Locate the cell with the specified text and output its (X, Y) center coordinate. 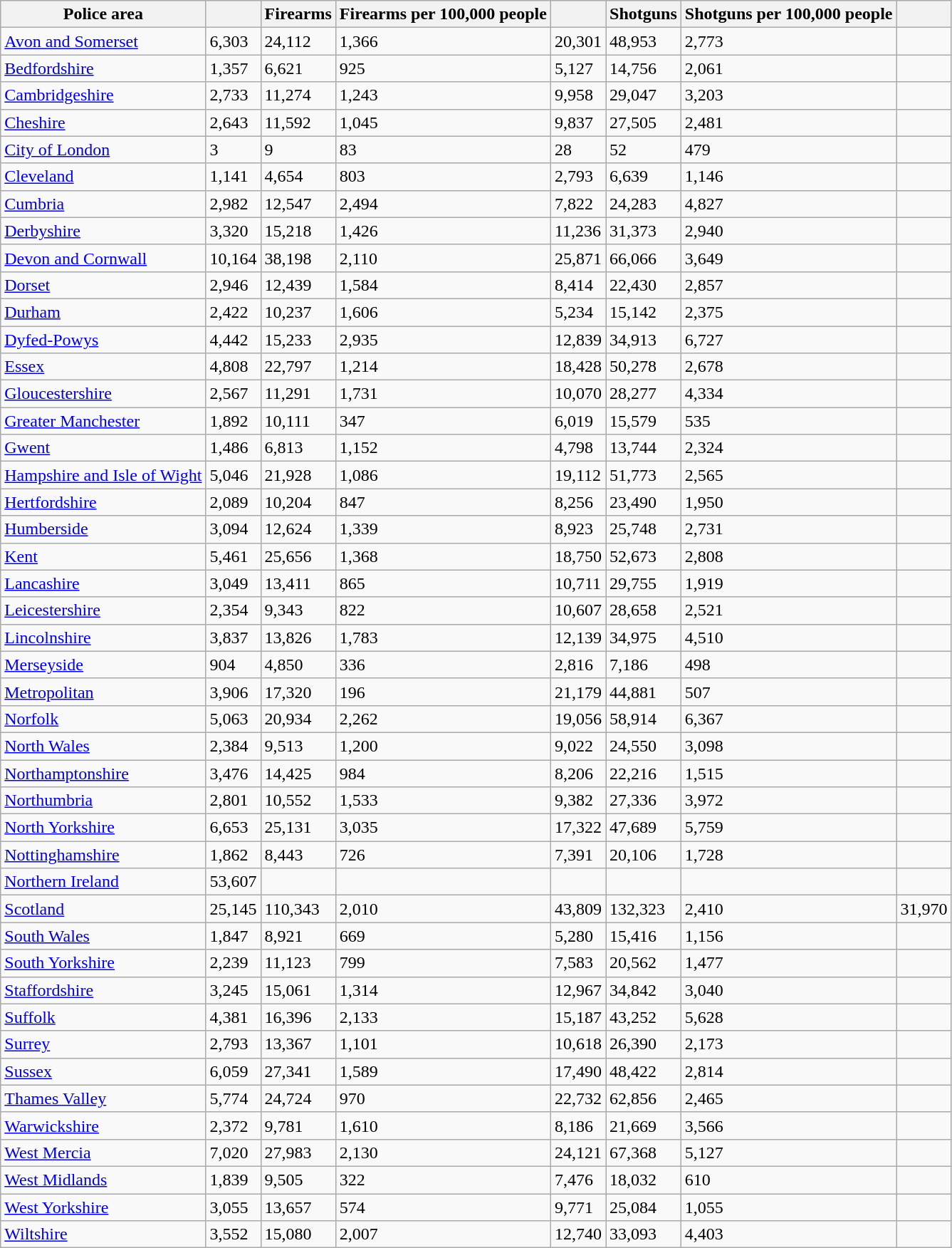
8,443 (298, 855)
3,552 (234, 1234)
11,123 (298, 963)
1,055 (789, 1207)
1,101 (443, 1044)
2,173 (789, 1044)
Norfolk (103, 719)
2,465 (789, 1098)
4,381 (234, 1017)
83 (443, 150)
11,291 (298, 394)
10,607 (578, 610)
5,234 (578, 312)
21,179 (578, 692)
29,755 (644, 583)
1,533 (443, 801)
2,375 (789, 312)
1,610 (443, 1125)
10,111 (298, 421)
19,056 (578, 719)
3,476 (234, 773)
8,186 (578, 1125)
2,678 (789, 367)
2,773 (789, 41)
2,940 (789, 231)
Cambridgeshire (103, 95)
Gwent (103, 448)
2,816 (578, 665)
Thames Valley (103, 1098)
1,426 (443, 231)
3 (234, 150)
Hertfordshire (103, 502)
7,391 (578, 855)
1,589 (443, 1071)
5,628 (789, 1017)
9,382 (578, 801)
1,146 (789, 177)
50,278 (644, 367)
5,759 (789, 828)
27,983 (298, 1153)
1,731 (443, 394)
Kent (103, 556)
12,139 (578, 638)
10,204 (298, 502)
2,007 (443, 1234)
1,368 (443, 556)
196 (443, 692)
28,277 (644, 394)
3,049 (234, 583)
12,740 (578, 1234)
Shotguns per 100,000 people (789, 14)
62,856 (644, 1098)
19,112 (578, 475)
2,946 (234, 285)
610 (789, 1180)
Northamptonshire (103, 773)
3,055 (234, 1207)
1,847 (234, 936)
3,649 (789, 258)
Hampshire and Isle of Wight (103, 475)
2,422 (234, 312)
Cumbria (103, 204)
Bedfordshire (103, 68)
22,732 (578, 1098)
Firearms (298, 14)
10,070 (578, 394)
Sussex (103, 1071)
15,579 (644, 421)
1,515 (789, 773)
31,373 (644, 231)
822 (443, 610)
865 (443, 583)
15,416 (644, 936)
4,850 (298, 665)
23,490 (644, 502)
13,411 (298, 583)
1,152 (443, 448)
15,061 (298, 990)
Greater Manchester (103, 421)
24,283 (644, 204)
6,653 (234, 828)
5,774 (234, 1098)
2,857 (789, 285)
7,822 (578, 204)
Avon and Somerset (103, 41)
25,131 (298, 828)
8,923 (578, 529)
15,080 (298, 1234)
984 (443, 773)
3,320 (234, 231)
9,513 (298, 746)
1,045 (443, 123)
6,059 (234, 1071)
7,583 (578, 963)
1,314 (443, 990)
322 (443, 1180)
2,731 (789, 529)
847 (443, 502)
1,156 (789, 936)
8,414 (578, 285)
Essex (103, 367)
Leicestershire (103, 610)
1,584 (443, 285)
10,552 (298, 801)
2,133 (443, 1017)
3,245 (234, 990)
970 (443, 1098)
24,121 (578, 1153)
1,950 (789, 502)
1,783 (443, 638)
2,814 (789, 1071)
Merseyside (103, 665)
2,354 (234, 610)
City of London (103, 150)
11,236 (578, 231)
9,771 (578, 1207)
9,837 (578, 123)
43,252 (644, 1017)
15,142 (644, 312)
17,322 (578, 828)
Lancashire (103, 583)
26,390 (644, 1044)
9,781 (298, 1125)
1,141 (234, 177)
132,323 (644, 909)
4,510 (789, 638)
535 (789, 421)
18,750 (578, 556)
17,490 (578, 1071)
1,477 (789, 963)
925 (443, 68)
28,658 (644, 610)
4,442 (234, 340)
25,748 (644, 529)
44,881 (644, 692)
2,643 (234, 123)
3,837 (234, 638)
12,547 (298, 204)
Warwickshire (103, 1125)
Lincolnshire (103, 638)
Firearms per 100,000 people (443, 14)
West Midlands (103, 1180)
8,206 (578, 773)
669 (443, 936)
1,486 (234, 448)
4,334 (789, 394)
Derbyshire (103, 231)
24,112 (298, 41)
34,842 (644, 990)
4,403 (789, 1234)
Metropolitan (103, 692)
24,550 (644, 746)
347 (443, 421)
9,022 (578, 746)
574 (443, 1207)
25,145 (234, 909)
1,728 (789, 855)
110,343 (298, 909)
1,606 (443, 312)
Police area (103, 14)
336 (443, 665)
47,689 (644, 828)
2,565 (789, 475)
34,913 (644, 340)
10,237 (298, 312)
Staffordshire (103, 990)
38,198 (298, 258)
6,639 (644, 177)
2,010 (443, 909)
2,935 (443, 340)
15,233 (298, 340)
13,657 (298, 1207)
South Yorkshire (103, 963)
67,368 (644, 1153)
9 (298, 150)
7,020 (234, 1153)
North Yorkshire (103, 828)
Northumbria (103, 801)
7,186 (644, 665)
3,098 (789, 746)
28 (578, 150)
27,336 (644, 801)
12,624 (298, 529)
4,798 (578, 448)
43,809 (578, 909)
48,953 (644, 41)
Devon and Cornwall (103, 258)
2,239 (234, 963)
2,733 (234, 95)
3,035 (443, 828)
16,396 (298, 1017)
48,422 (644, 1071)
2,110 (443, 258)
2,324 (789, 448)
20,934 (298, 719)
South Wales (103, 936)
1,862 (234, 855)
27,341 (298, 1071)
3,040 (789, 990)
2,384 (234, 746)
6,019 (578, 421)
2,410 (789, 909)
1,892 (234, 421)
6,813 (298, 448)
51,773 (644, 475)
2,801 (234, 801)
1,200 (443, 746)
Surrey (103, 1044)
25,656 (298, 556)
Cheshire (103, 123)
22,430 (644, 285)
66,066 (644, 258)
9,343 (298, 610)
2,089 (234, 502)
27,505 (644, 123)
17,320 (298, 692)
34,975 (644, 638)
10,711 (578, 583)
53,607 (234, 882)
West Yorkshire (103, 1207)
21,928 (298, 475)
1,366 (443, 41)
1,339 (443, 529)
18,032 (644, 1180)
Durham (103, 312)
4,827 (789, 204)
10,164 (234, 258)
18,428 (578, 367)
4,808 (234, 367)
2,372 (234, 1125)
1,839 (234, 1180)
8,256 (578, 502)
2,808 (789, 556)
20,562 (644, 963)
13,367 (298, 1044)
29,047 (644, 95)
1,086 (443, 475)
33,093 (644, 1234)
5,280 (578, 936)
25,871 (578, 258)
12,439 (298, 285)
2,481 (789, 123)
3,566 (789, 1125)
21,669 (644, 1125)
22,797 (298, 367)
20,301 (578, 41)
9,505 (298, 1180)
3,203 (789, 95)
3,972 (789, 801)
5,063 (234, 719)
12,967 (578, 990)
Wiltshire (103, 1234)
West Mercia (103, 1153)
2,521 (789, 610)
15,218 (298, 231)
5,046 (234, 475)
479 (789, 150)
1,357 (234, 68)
3,094 (234, 529)
24,724 (298, 1098)
Dorset (103, 285)
52,673 (644, 556)
2,061 (789, 68)
10,618 (578, 1044)
1,243 (443, 95)
6,727 (789, 340)
25,084 (644, 1207)
2,262 (443, 719)
1,919 (789, 583)
2,567 (234, 394)
2,130 (443, 1153)
498 (789, 665)
3,906 (234, 692)
Nottinghamshire (103, 855)
6,303 (234, 41)
Suffolk (103, 1017)
Northern Ireland (103, 882)
13,744 (644, 448)
Cleveland (103, 177)
Shotguns (644, 14)
11,592 (298, 123)
4,654 (298, 177)
803 (443, 177)
9,958 (578, 95)
6,367 (789, 719)
8,921 (298, 936)
22,216 (644, 773)
7,476 (578, 1180)
15,187 (578, 1017)
12,839 (578, 340)
North Wales (103, 746)
2,494 (443, 204)
6,621 (298, 68)
904 (234, 665)
1,214 (443, 367)
31,970 (924, 909)
13,826 (298, 638)
726 (443, 855)
58,914 (644, 719)
52 (644, 150)
14,756 (644, 68)
14,425 (298, 773)
5,461 (234, 556)
2,982 (234, 204)
Scotland (103, 909)
507 (789, 692)
Dyfed-Powys (103, 340)
20,106 (644, 855)
799 (443, 963)
Humberside (103, 529)
11,274 (298, 95)
Gloucestershire (103, 394)
